Search for the cell housing the specified text and yield its (x, y) center coordinate. 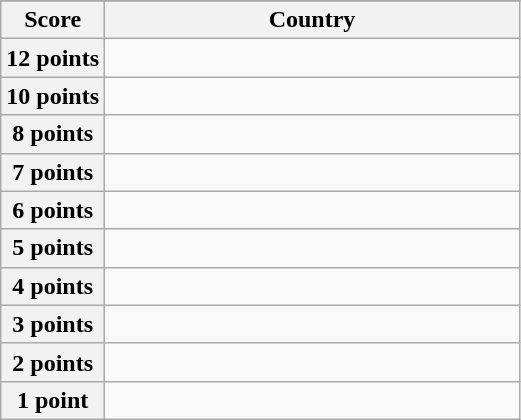
1 point (53, 400)
Score (53, 20)
5 points (53, 248)
7 points (53, 172)
10 points (53, 96)
6 points (53, 210)
Country (312, 20)
12 points (53, 58)
2 points (53, 362)
3 points (53, 324)
8 points (53, 134)
4 points (53, 286)
